Return the (x, y) coordinate for the center point of the cell that contains the specified text.  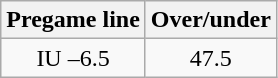
Pregame line (74, 20)
Over/under (210, 20)
IU –6.5 (74, 58)
47.5 (210, 58)
